Identify which cell holds the provided text, then report its (X, Y) central coordinate. 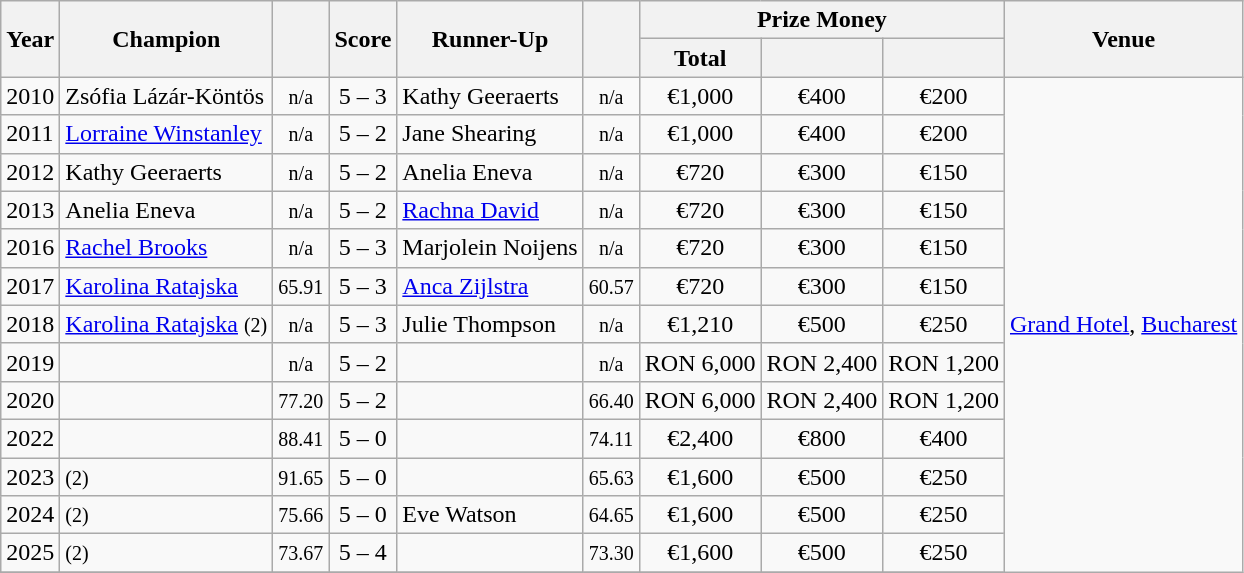
Venue (1123, 39)
2022 (30, 438)
2025 (30, 553)
2012 (30, 172)
75.66 (301, 515)
2010 (30, 96)
2017 (30, 286)
60.57 (611, 286)
Karolina Ratajska (2) (166, 324)
Lorraine Winstanley (166, 134)
Rachel Brooks (166, 248)
2013 (30, 210)
Total (700, 58)
2011 (30, 134)
77.20 (301, 400)
Eve Watson (490, 515)
Grand Hotel, Bucharest (1123, 324)
73.30 (611, 553)
2019 (30, 362)
Year (30, 39)
Marjolein Noijens (490, 248)
Runner-Up (490, 39)
€1,210 (700, 324)
65.91 (301, 286)
2018 (30, 324)
Karolina Ratajska (166, 286)
65.63 (611, 477)
Prize Money (822, 20)
64.65 (611, 515)
Jane Shearing (490, 134)
91.65 (301, 477)
74.11 (611, 438)
Anca Zijlstra (490, 286)
Champion (166, 39)
88.41 (301, 438)
Rachna David (490, 210)
66.40 (611, 400)
2020 (30, 400)
2024 (30, 515)
€2,400 (700, 438)
€800 (822, 438)
2016 (30, 248)
Julie Thompson (490, 324)
5 – 4 (363, 553)
73.67 (301, 553)
2023 (30, 477)
Score (363, 39)
Zsófia Lázár-Köntös (166, 96)
